Provide the [X, Y] coordinate of the cell's center where the given text is located.  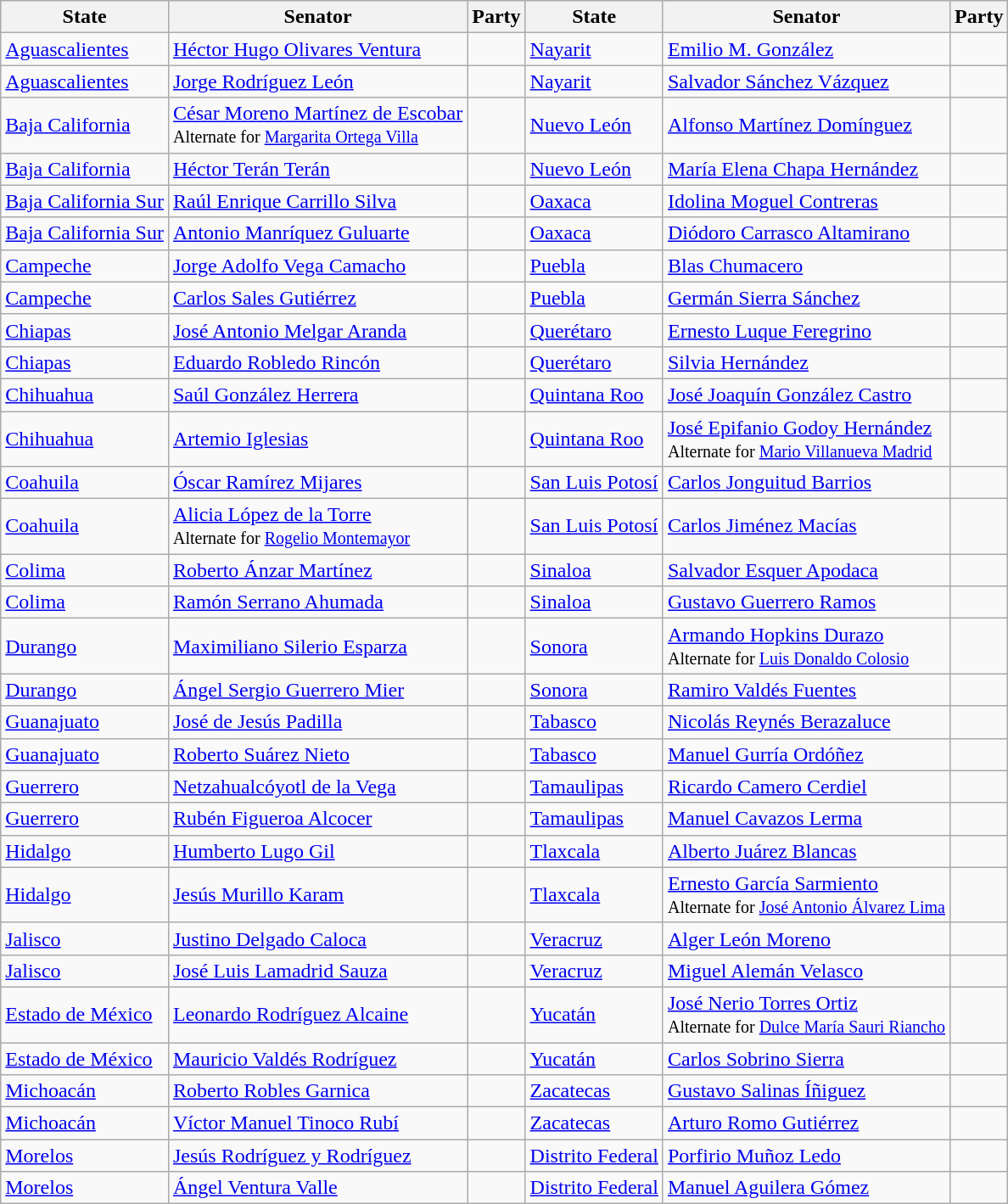
Ricardo Camero Cerdiel [806, 787]
Rubén Figueroa Alcocer [317, 819]
Germán Sierra Sánchez [806, 298]
María Elena Chapa Hernández [806, 169]
Armando Hopkins DurazoAlternate for Luis Donaldo Colosio [806, 647]
José Antonio Melgar Aranda [317, 330]
Óscar Ramírez Mijares [317, 483]
Carlos Sales Gutiérrez [317, 298]
Justino Delgado Caloca [317, 938]
Leonardo Rodríguez Alcaine [317, 1015]
Héctor Hugo Olivares Ventura [317, 49]
Carlos Sobrino Sierra [806, 1058]
Jorge Rodríguez León [317, 81]
Roberto Suárez Nieto [317, 754]
Manuel Gurría Ordóñez [806, 754]
Nicolás Reynés Berazaluce [806, 722]
Idolina Moguel Contreras [806, 201]
Alfonso Martínez Domínguez [806, 126]
Roberto Robles Garnica [317, 1091]
Víctor Manuel Tinoco Rubí [317, 1123]
Ramiro Valdés Fuentes [806, 690]
Porfirio Muñoz Ledo [806, 1156]
Silvia Hernández [806, 362]
Eduardo Robledo Rincón [317, 362]
Raúl Enrique Carrillo Silva [317, 201]
José Joaquín González Castro [806, 395]
José Luis Lamadrid Sauza [317, 971]
Héctor Terán Terán [317, 169]
Alicia López de la TorreAlternate for Rogelio Montemayor [317, 526]
José Nerio Torres OrtizAlternate for Dulce María Sauri Riancho [806, 1015]
Jesús Murillo Karam [317, 894]
Carlos Jonguitud Barrios [806, 483]
Gustavo Guerrero Ramos [806, 602]
Blas Chumacero [806, 266]
Miguel Alemán Velasco [806, 971]
Carlos Jiménez Macías [806, 526]
Manuel Cavazos Lerma [806, 819]
Ernesto García SarmientoAlternate for José Antonio Álvarez Lima [806, 894]
Saúl González Herrera [317, 395]
Manuel Aguilera Gómez [806, 1188]
Artemio Iglesias [317, 438]
José Epifanio Godoy HernándezAlternate for Mario Villanueva Madrid [806, 438]
Ernesto Luque Feregrino [806, 330]
Netzahualcóyotl de la Vega [317, 787]
Jesús Rodríguez y Rodríguez [317, 1156]
Gustavo Salinas Íñiguez [806, 1091]
Mauricio Valdés Rodríguez [317, 1058]
Maximiliano Silerio Esparza [317, 647]
Alberto Juárez Blancas [806, 851]
Roberto Ánzar Martínez [317, 570]
Jorge Adolfo Vega Camacho [317, 266]
Salvador Sánchez Vázquez [806, 81]
Arturo Romo Gutiérrez [806, 1123]
Alger León Moreno [806, 938]
Ángel Ventura Valle [317, 1188]
Salvador Esquer Apodaca [806, 570]
Diódoro Carrasco Altamirano [806, 233]
Emilio M. González [806, 49]
José de Jesús Padilla [317, 722]
César Moreno Martínez de EscobarAlternate for Margarita Ortega Villa [317, 126]
Ramón Serrano Ahumada [317, 602]
Antonio Manríquez Guluarte [317, 233]
Ángel Sergio Guerrero Mier [317, 690]
Humberto Lugo Gil [317, 851]
